Scan for the cell matching the given text and deliver its (X, Y) coordinate at center. 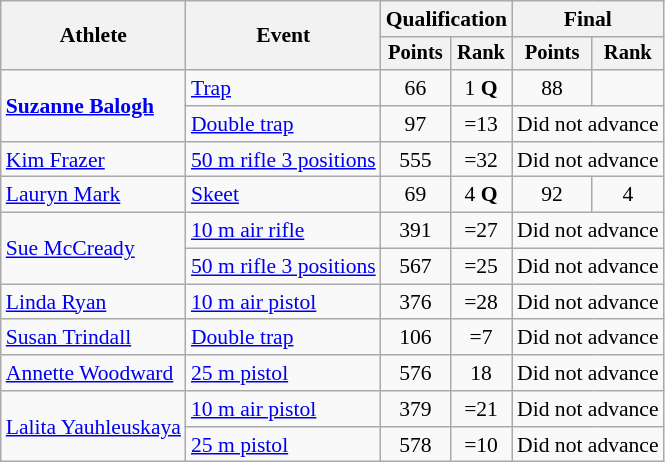
555 (416, 160)
=32 (481, 160)
Lauryn Mark (94, 195)
379 (416, 409)
4 Q (481, 195)
88 (552, 88)
1 Q (481, 88)
Linda Ryan (94, 302)
25 m pistol (284, 373)
=28 (481, 302)
=13 (481, 124)
=21 (481, 409)
97 (416, 124)
66 (416, 88)
Athlete (94, 36)
Trap (284, 88)
18 (481, 373)
Kim Frazer (94, 160)
Skeet (284, 195)
Susan Trindall (94, 338)
Annette Woodward (94, 373)
Final (588, 19)
92 (552, 195)
576 (416, 373)
376 (416, 302)
Sue McCready (94, 248)
567 (416, 267)
Event (284, 36)
4 (628, 195)
Lalita Yauhleuskaya (94, 426)
=7 (481, 338)
69 (416, 195)
Suzanne Balogh (94, 106)
106 (416, 338)
391 (416, 231)
=27 (481, 231)
Qualification (446, 19)
=25 (481, 267)
10 m air rifle (284, 231)
